Return the (X, Y) coordinate for the center point of the cell that contains the specified text.  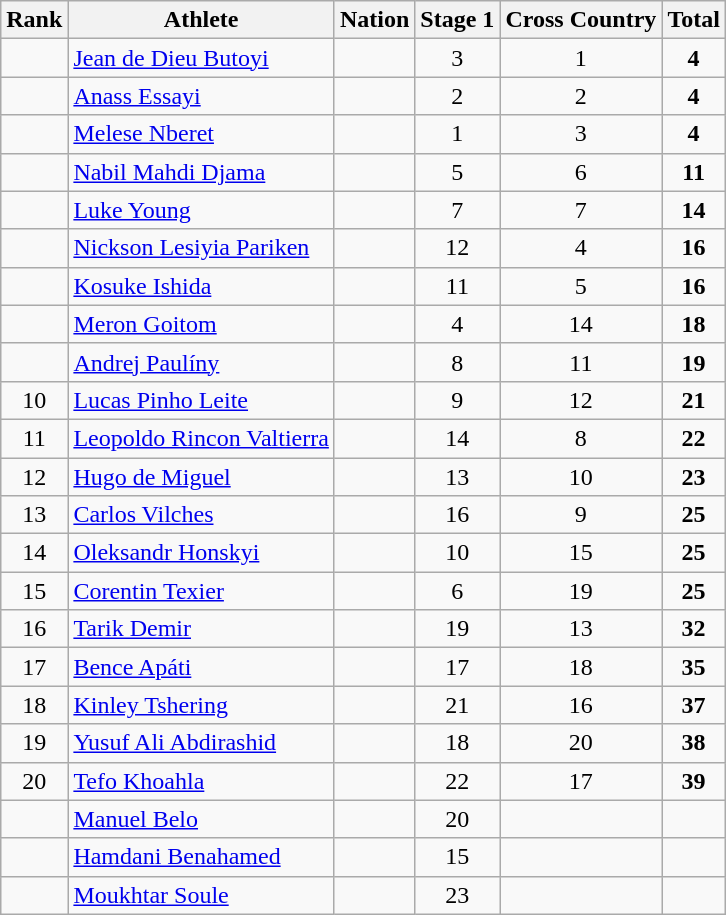
Kinley Tshering (202, 705)
Moukhtar Soule (202, 895)
Anass Essayi (202, 96)
Yusuf Ali Abdirashid (202, 743)
Tarik Demir (202, 629)
Leopoldo Rincon Valtierra (202, 438)
Carlos Vilches (202, 515)
37 (694, 705)
38 (694, 743)
Kosuke Ishida (202, 286)
39 (694, 781)
Stage 1 (458, 20)
Luke Young (202, 210)
Nation (374, 20)
Lucas Pinho Leite (202, 400)
Corentin Texier (202, 591)
Nabil Mahdi Djama (202, 172)
Athlete (202, 20)
Cross Country (581, 20)
Andrej Paulíny (202, 362)
Melese Nberet (202, 134)
Jean de Dieu Butoyi (202, 58)
35 (694, 667)
Manuel Belo (202, 819)
Total (694, 20)
Hamdani Benahamed (202, 857)
32 (694, 629)
Oleksandr Honskyi (202, 553)
Nickson Lesiyia Pariken (202, 248)
Hugo de Miguel (202, 477)
Meron Goitom (202, 324)
Bence Apáti (202, 667)
Rank (34, 20)
Tefo Khoahla (202, 781)
